From the cell containing the given text, extract its center point as (x, y) coordinate. 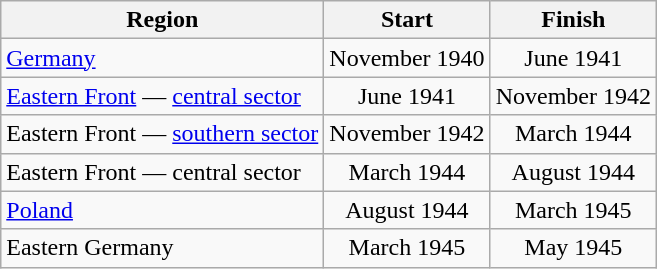
Finish (573, 20)
Germany (162, 58)
Start (407, 20)
Poland (162, 210)
November 1940 (407, 58)
Eastern Front — southern sector (162, 134)
Region (162, 20)
Eastern Germany (162, 248)
May 1945 (573, 248)
